Locate the cell with the specified text and output its [X, Y] center coordinate. 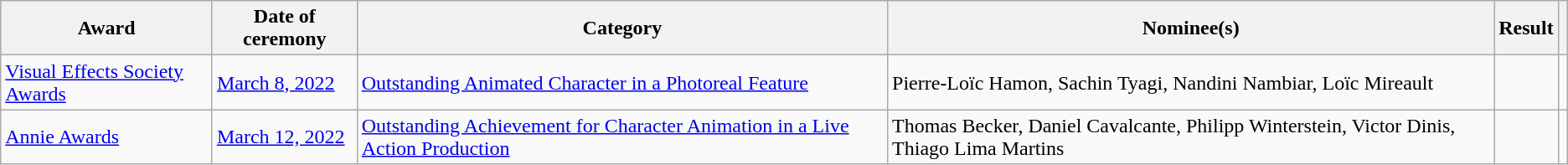
Result [1526, 28]
Outstanding Achievement for Character Animation in a Live Action Production [622, 137]
Date of ceremony [285, 28]
March 12, 2022 [285, 137]
Category [622, 28]
Visual Effects Society Awards [107, 82]
Nominee(s) [1191, 28]
Outstanding Animated Character in a Photoreal Feature [622, 82]
March 8, 2022 [285, 82]
Award [107, 28]
Annie Awards [107, 137]
Pierre-Loïc Hamon, Sachin Tyagi, Nandini Nambiar, Loïc Mireault [1191, 82]
Thomas Becker, Daniel Cavalcante, Philipp Winterstein, Victor Dinis, Thiago Lima Martins [1191, 137]
